Capture the cell that displays the provided text and extract its (x, y) central coordinate. 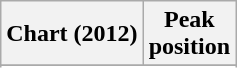
Peakposition (189, 34)
Chart (2012) (72, 34)
